Extract the (X, Y) coordinate from the center of the cell holding the provided text.  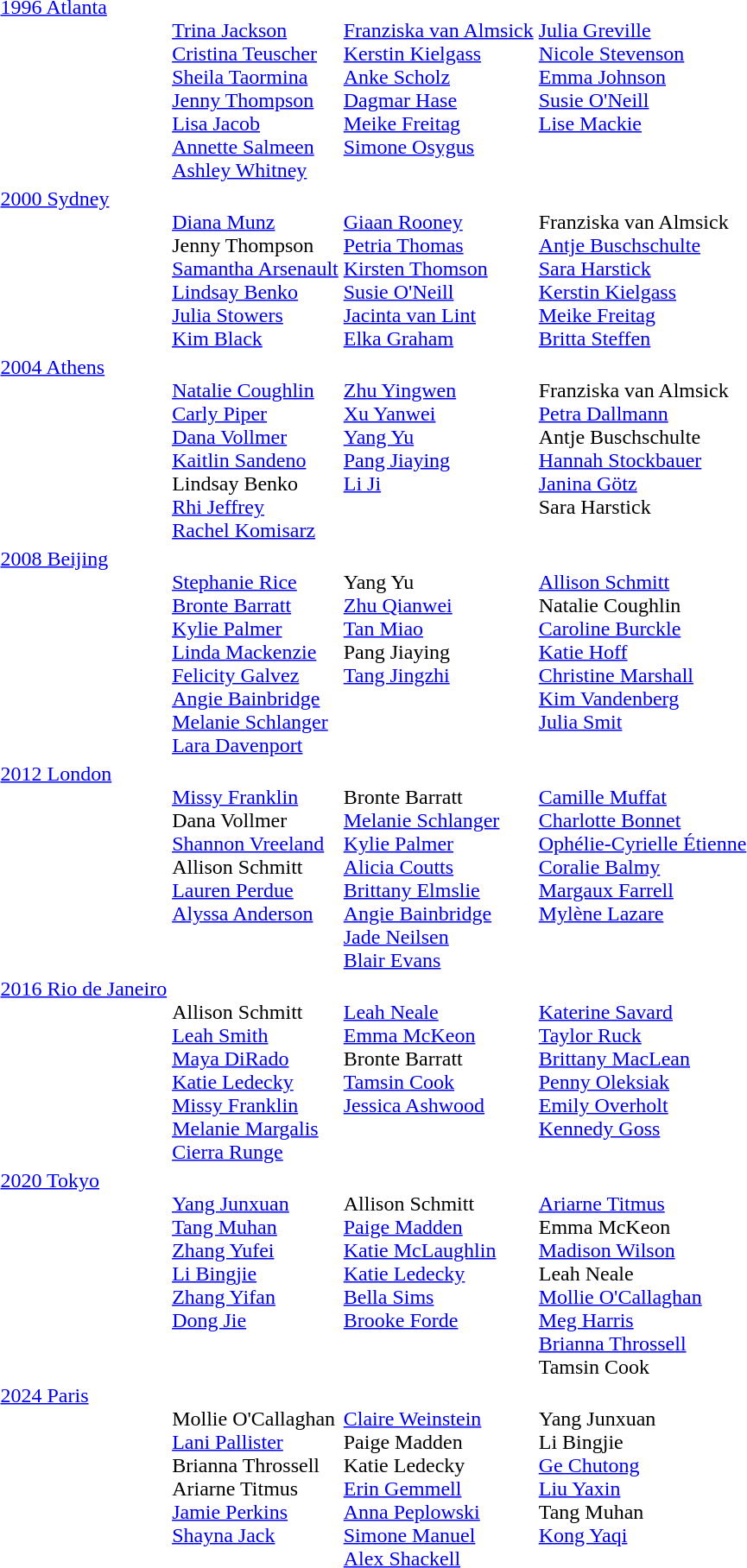
Giaan RooneyPetria ThomasKirsten ThomsonSusie O'NeillJacinta van LintElka Graham (439, 269)
Diana MunzJenny ThompsonSamantha ArsenaultLindsay BenkoJulia StowersKim Black (256, 269)
Leah NealeEmma McKeonBronte BarrattTamsin CookJessica Ashwood (439, 1071)
Yang Junxuan Tang Muhan Zhang Yufei Li Bingjie Zhang Yifan Dong Jie (256, 1274)
Yang YuZhu QianweiTan MiaoPang JiayingTang Jingzhi (439, 652)
Missy FranklinDana VollmerShannon VreelandAllison SchmittLauren PerdueAlyssa Anderson (256, 867)
Allison Schmitt Paige Madden Katie McLaughlin Katie Ledecky Bella Sims Brooke Forde (439, 1274)
Allison SchmittLeah SmithMaya DiRadoKatie LedeckyMissy FranklinMelanie MargalisCierra Runge (256, 1071)
Stephanie RiceBronte BarrattKylie PalmerLinda MackenzieFelicity GalvezAngie BainbridgeMelanie SchlangerLara Davenport (256, 652)
Zhu YingwenXu YanweiYang YuPang JiayingLi Ji (439, 449)
Bronte BarrattMelanie SchlangerKylie PalmerAlicia CouttsBrittany ElmslieAngie BainbridgeJade NeilsenBlair Evans (439, 867)
Natalie CoughlinCarly PiperDana VollmerKaitlin SandenoLindsay BenkoRhi JeffreyRachel Komisarz (256, 449)
